Provide the (X, Y) coordinate of the cell's center where the given text is located.  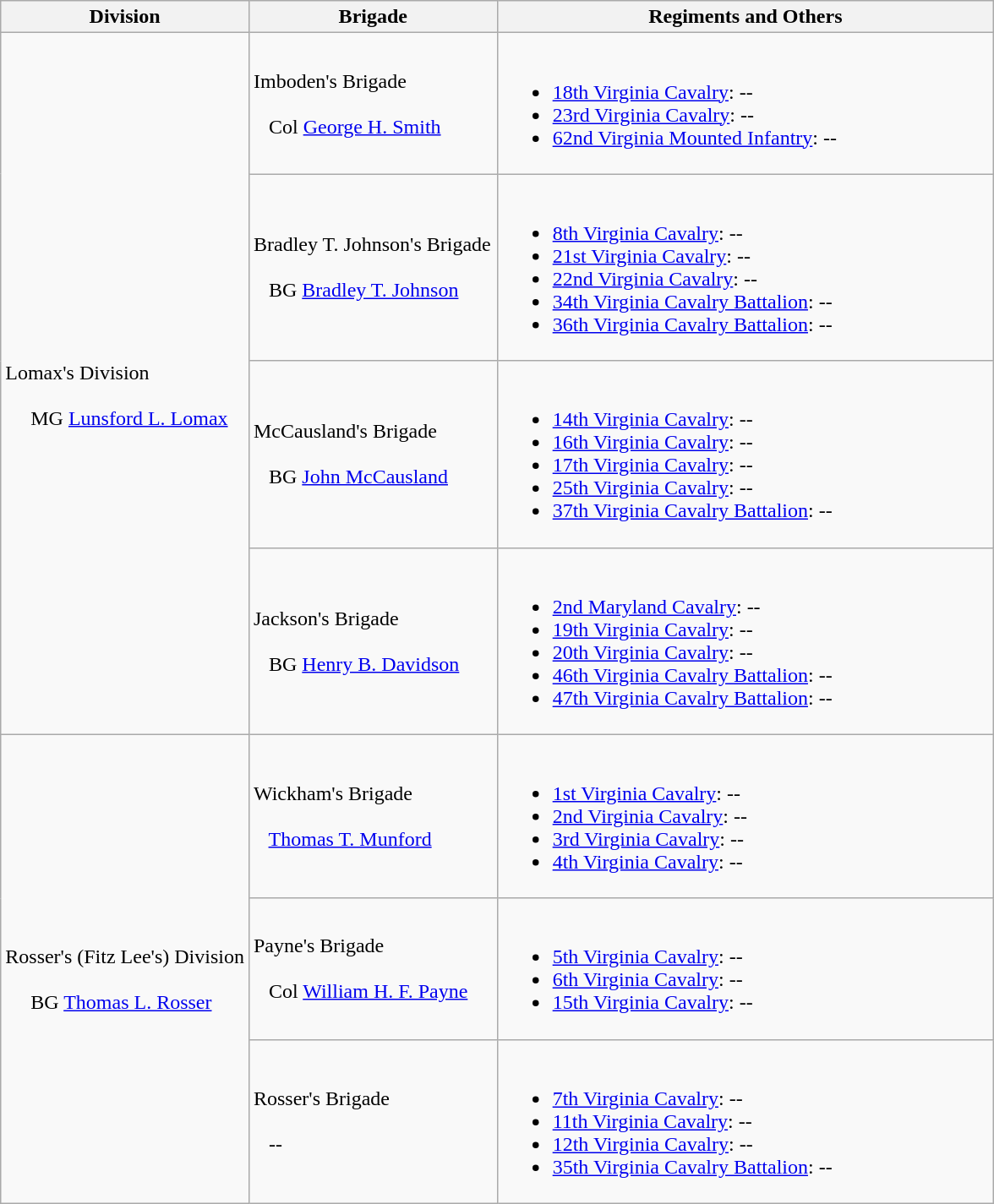
14th Virginia Cavalry: --16th Virginia Cavalry: --17th Virginia Cavalry: --25th Virginia Cavalry: --37th Virginia Cavalry Battalion: -- (745, 455)
1st Virginia Cavalry: --2nd Virginia Cavalry: --3rd Virginia Cavalry: --4th Virginia Cavalry: -- (745, 816)
2nd Maryland Cavalry: --19th Virginia Cavalry: --20th Virginia Cavalry: --46th Virginia Cavalry Battalion: --47th Virginia Cavalry Battalion: -- (745, 640)
Division (125, 17)
Rosser's (Fitz Lee's) Division BG Thomas L. Rosser (125, 968)
Bradley T. Johnson's Brigade BG Bradley T. Johnson (373, 267)
Jackson's Brigade BG Henry B. Davidson (373, 640)
McCausland's Brigade BG John McCausland (373, 455)
Regiments and Others (745, 17)
Rosser's Brigade -- (373, 1121)
7th Virginia Cavalry: --11th Virginia Cavalry: --12th Virginia Cavalry: --35th Virginia Cavalry Battalion: -- (745, 1121)
18th Virginia Cavalry: --23rd Virginia Cavalry: --62nd Virginia Mounted Infantry: -- (745, 103)
Imboden's Brigade Col George H. Smith (373, 103)
Payne's Brigade Col William H. F. Payne (373, 968)
Wickham's Brigade Thomas T. Munford (373, 816)
5th Virginia Cavalry: --6th Virginia Cavalry: --15th Virginia Cavalry: -- (745, 968)
8th Virginia Cavalry: --21st Virginia Cavalry: --22nd Virginia Cavalry: --34th Virginia Cavalry Battalion: --36th Virginia Cavalry Battalion: -- (745, 267)
Brigade (373, 17)
Lomax's Division MG Lunsford L. Lomax (125, 384)
